Provide the (x, y) coordinate of the cell's center where the given text is located.  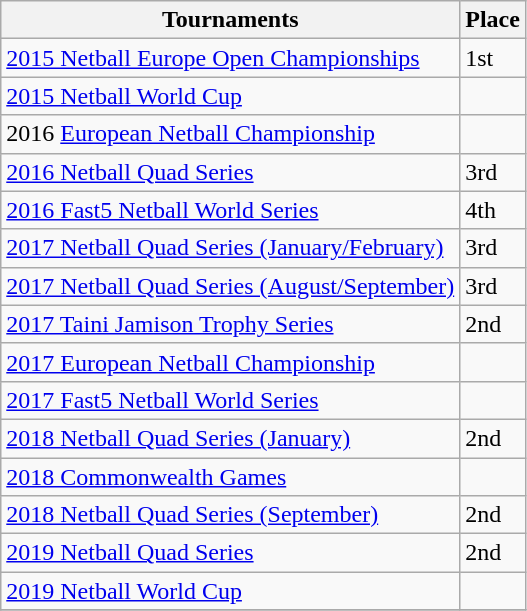
2018 Netball Quad Series (September) (230, 515)
2017 European Netball Championship (230, 362)
Place (493, 20)
2017 Netball Quad Series (August/September) (230, 286)
2017 Netball Quad Series (January/February) (230, 248)
Tournaments (230, 20)
1st (493, 58)
2016 Fast5 Netball World Series (230, 210)
2016 European Netball Championship (230, 134)
4th (493, 210)
2015 Netball World Cup (230, 96)
2015 Netball Europe Open Championships (230, 58)
2017 Fast5 Netball World Series (230, 400)
2016 Netball Quad Series (230, 172)
2018 Commonwealth Games (230, 477)
2017 Taini Jamison Trophy Series (230, 324)
2019 Netball World Cup (230, 591)
2019 Netball Quad Series (230, 553)
2018 Netball Quad Series (January) (230, 438)
